Search for the cell housing the specified text and yield its (x, y) center coordinate. 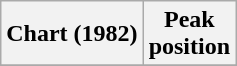
Peakposition (189, 34)
Chart (1982) (72, 34)
